Search for the cell housing the specified text and yield its (X, Y) center coordinate. 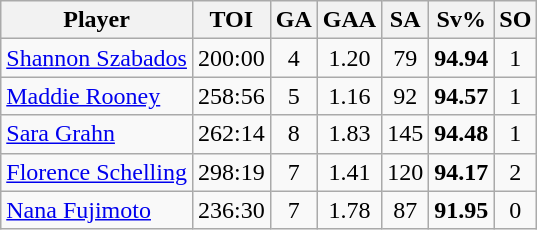
GAA (349, 20)
87 (406, 210)
4 (294, 58)
GA (294, 20)
8 (294, 134)
Maddie Rooney (97, 96)
145 (406, 134)
Nana Fujimoto (97, 210)
200:00 (231, 58)
0 (516, 210)
Shannon Szabados (97, 58)
94.57 (462, 96)
94.17 (462, 172)
Player (97, 20)
1.20 (349, 58)
SO (516, 20)
1.83 (349, 134)
SA (406, 20)
236:30 (231, 210)
Sara Grahn (97, 134)
TOI (231, 20)
91.95 (462, 210)
Florence Schelling (97, 172)
258:56 (231, 96)
1.41 (349, 172)
1.78 (349, 210)
262:14 (231, 134)
5 (294, 96)
94.48 (462, 134)
2 (516, 172)
1.16 (349, 96)
79 (406, 58)
94.94 (462, 58)
120 (406, 172)
298:19 (231, 172)
Sv% (462, 20)
92 (406, 96)
